Detect which cell encompasses the target text, then output its [X, Y] center coordinate. 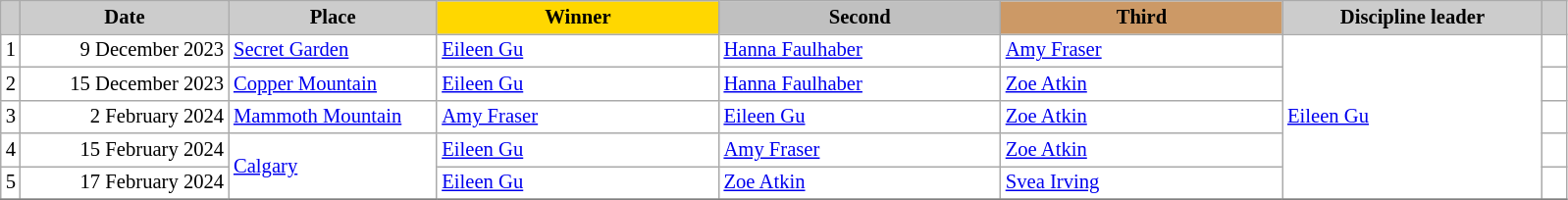
4 [11, 150]
Copper Mountain [333, 83]
Discipline leader [1413, 17]
Second [860, 17]
1 [11, 50]
Third [1142, 17]
Secret Garden [333, 50]
2 [11, 83]
2 February 2024 [125, 117]
3 [11, 117]
9 December 2023 [125, 50]
Winner [577, 17]
5 [11, 182]
Place [333, 17]
Calgary [333, 167]
Date [125, 17]
15 December 2023 [125, 83]
Svea Irving [1142, 182]
Mammoth Mountain [333, 117]
17 February 2024 [125, 182]
15 February 2024 [125, 150]
